For the text-containing cell, return its midpoint in [X, Y] coordinate format. 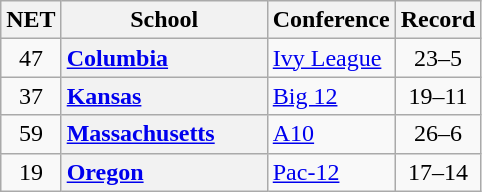
Pac-12 [331, 172]
37 [31, 96]
26–6 [438, 134]
Massachusetts [164, 134]
Ivy League [331, 58]
17–14 [438, 172]
Kansas [164, 96]
23–5 [438, 58]
59 [31, 134]
Columbia [164, 58]
19–11 [438, 96]
NET [31, 20]
47 [31, 58]
A10 [331, 134]
19 [31, 172]
Oregon [164, 172]
School [164, 20]
Conference [331, 20]
Record [438, 20]
Big 12 [331, 96]
